From the cell containing the given text, extract its center point as [x, y] coordinate. 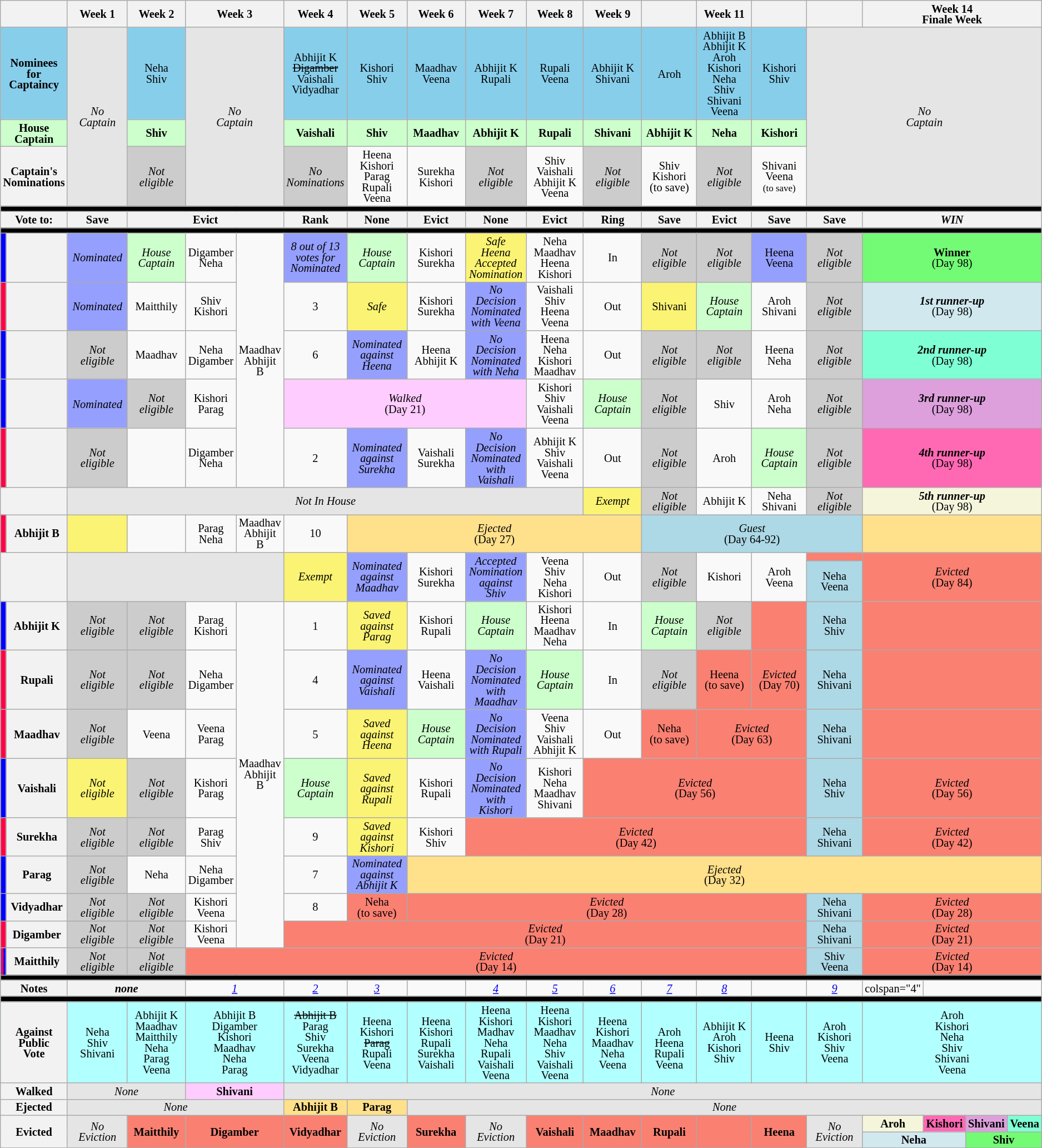
No DecisionNominated with Kishori [496, 788]
SavedagainstHeena [377, 734]
Accepted NominationagainstShiv [496, 577]
Walked(Day 21) [405, 404]
none [126, 988]
HeenaShiv [779, 1042]
Winner(Day 98) [951, 257]
HeenaKishoriMadhavNehaRupaliVaishaliVeena [496, 1042]
SavedagainstParag [377, 625]
VeenaShivNehaKishori [555, 577]
ParagShiv [211, 837]
ArohHeenaRupaliVeena [669, 1042]
VeenaShivVaishaliAbhijit K [555, 734]
NominatedagainstSurekha [377, 458]
ShivKishori(to save) [669, 176]
SavedagainstRupali [377, 788]
3rd runner-up(Day 98) [951, 404]
HeenaVaishali [436, 679]
Week 14Finale Week [951, 13]
Abhijit KRupali [496, 73]
Heena(to save) [725, 679]
Abhijit KDigamberVaishaliVidyadhar [315, 73]
No DecisionNominated with Rupali [496, 734]
Heena [779, 1131]
ArohVeena [779, 577]
Week 8 [555, 13]
ArohKishoriNehaShivShivaniVeena [951, 1042]
NoNominations [315, 176]
No Eviction [835, 1131]
No DecisionNominated with Maadhav [496, 679]
NehaShivShivani [97, 1042]
NominatedagainstVaishali [377, 679]
Week 1 [97, 13]
SafeHeena Accepted Nomination [496, 257]
ShivVeena [835, 961]
NominatedagainstAbhijit K [377, 874]
Abhijit KArohKishoriShiv [725, 1042]
Evicted(Day 70) [779, 679]
Week 5 [377, 13]
8 out of 13 votes for Nominated [315, 257]
Ejected(Day 32) [725, 874]
ArohNeha [779, 404]
Nominees forCaptaincy [34, 73]
HeenaVeena [779, 257]
Vote to: [34, 219]
MaadhavVeena [436, 73]
No DecisionNominated with Veena [496, 306]
HeenaKishoriRupaliSurekhaVaishali [436, 1042]
VeenaParag [211, 734]
VaishaliSurekha [436, 458]
Ejected [34, 1107]
Evicted(Day 63) [752, 734]
ShivaniVeena(to save) [779, 176]
HeenaKishoriMaadhavNehaShivVaishaliVeena [555, 1042]
NominatedagainstMaadhav [377, 577]
Abhijit BAbhijit KArohKishoriNehaShivShivaniVeena [725, 73]
Abhijit BParagShivSurekhaVeenaVidyadhar [315, 1042]
Abhijit KShivani [612, 73]
NehaMaadhavHeenaKishori [555, 257]
Evicted [34, 1131]
1st runner-up(Day 98) [951, 306]
Week 11 [725, 13]
ShivKishori [211, 306]
Week 6 [436, 13]
Rank [315, 219]
KishoriShivVaishaliVeena [555, 404]
Abhijit KShivVaishaliVeena [555, 458]
HeenaAbhijit K [436, 355]
Notes [34, 988]
Week 2 [157, 13]
Week 9 [612, 13]
Captain'sNominations [34, 176]
Week 3 [235, 13]
4th runner-up(Day 98) [951, 458]
Safe [377, 306]
SurekhaKishori [436, 176]
SavedagainstKishori [377, 837]
ParagNeha [211, 533]
Evicted(Day 84) [951, 577]
No DecisionNominated with Neha [496, 355]
KishoriNehaMaadhavShivani [555, 788]
HeenaNeha [779, 355]
ArohShivani [779, 306]
Guest(Day 64-92) [752, 533]
Ejected(Day 27) [495, 533]
No DecisionNominated with Vaishali [496, 458]
Abhijit BDigamberKishoriMaadhavNehaParag [235, 1042]
5th runner-up(Day 98) [951, 501]
2nd runner-up(Day 98) [951, 355]
Ring [612, 219]
colspan="4" [893, 988]
HeenaKishoriMaadhavNehaVeena [612, 1042]
Walked [34, 1091]
ShivVaishaliAbhijit KVeena [555, 176]
ArohKishoriShivVeena [835, 1042]
Week 4 [315, 13]
Not In House [325, 501]
VaishaliShivHeenaVeena [555, 306]
10 [315, 533]
NominatedagainstHeena [377, 355]
RupaliVeena [555, 73]
KishoriHeenaMaadhavNeha [555, 625]
ParagKishori [211, 625]
Week 7 [496, 13]
WIN [951, 219]
NehaVeena [835, 580]
AgainstPublicVote [34, 1042]
Abhijit KMaadhavMaitthilyNehaParagVeena [157, 1042]
HeenaNehaKishoriMaadhav [555, 355]
